Return the [X, Y] coordinate for the center point of the cell that contains the specified text.  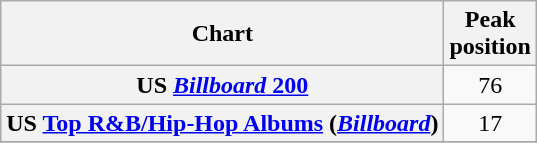
76 [490, 85]
Peakposition [490, 34]
US Billboard 200 [222, 85]
Chart [222, 34]
US Top R&B/Hip-Hop Albums (Billboard) [222, 123]
17 [490, 123]
